Find where the given text appears and provide that cell's center as (x, y) coordinate. 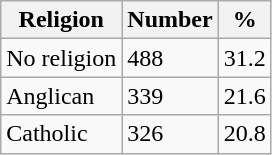
20.8 (244, 134)
No religion (62, 58)
339 (170, 96)
Religion (62, 20)
326 (170, 134)
488 (170, 58)
Anglican (62, 96)
% (244, 20)
Number (170, 20)
31.2 (244, 58)
Catholic (62, 134)
21.6 (244, 96)
